From the cell containing the given text, extract its center point as [X, Y] coordinate. 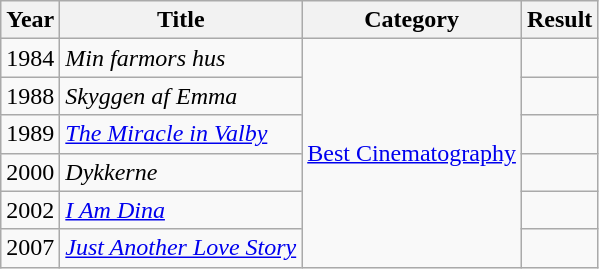
Min farmors hus [181, 58]
The Miracle in Valby [181, 134]
2002 [30, 210]
Skyggen af Emma [181, 96]
1984 [30, 58]
Just Another Love Story [181, 248]
2007 [30, 248]
1988 [30, 96]
2000 [30, 172]
1989 [30, 134]
Year [30, 20]
Title [181, 20]
Result [559, 20]
Category [412, 20]
Best Cinematography [412, 153]
I Am Dina [181, 210]
Dykkerne [181, 172]
